Extract the [x, y] coordinate from the center of the cell holding the provided text.  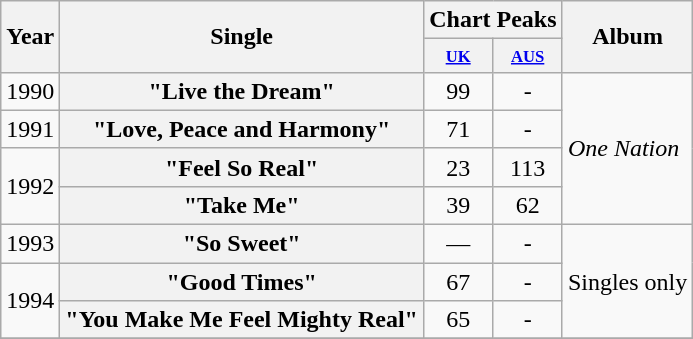
1991 [30, 129]
113 [528, 167]
One Nation [627, 148]
"Live the Dream" [242, 91]
62 [528, 205]
1993 [30, 244]
Singles only [627, 282]
99 [458, 91]
Chart Peaks [492, 20]
UK [458, 56]
Year [30, 37]
71 [458, 129]
"So Sweet" [242, 244]
"You Make Me Feel Mighty Real" [242, 320]
67 [458, 282]
39 [458, 205]
1994 [30, 301]
1990 [30, 91]
23 [458, 167]
Album [627, 37]
AUS [528, 56]
"Good Times" [242, 282]
65 [458, 320]
— [458, 244]
"Take Me" [242, 205]
"Feel So Real" [242, 167]
Single [242, 37]
"Love, Peace and Harmony" [242, 129]
1992 [30, 186]
